Locate the cell with the specified text and output its [x, y] center coordinate. 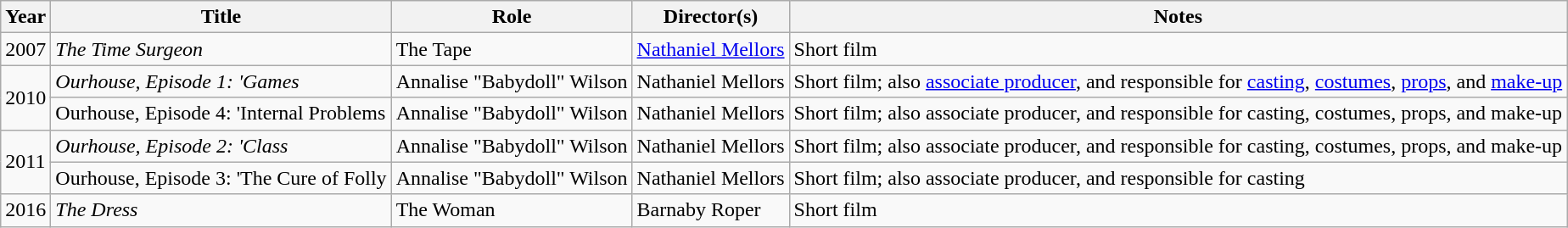
The Woman [512, 210]
Role [512, 17]
Short film; also associate producer, and responsible for casting [1178, 178]
2011 [25, 162]
Ourhouse, Episode 1: 'Games [221, 81]
Ourhouse, Episode 3: 'The Cure of Folly [221, 178]
Ourhouse, Episode 2: 'Class [221, 146]
Ourhouse, Episode 4: 'Internal Problems [221, 114]
2010 [25, 97]
The Time Surgeon [221, 49]
Year [25, 17]
Director(s) [711, 17]
2016 [25, 210]
Notes [1178, 17]
The Tape [512, 49]
Title [221, 17]
The Dress [221, 210]
Barnaby Roper [711, 210]
2007 [25, 49]
